For the text-containing cell, return its midpoint in (x, y) coordinate format. 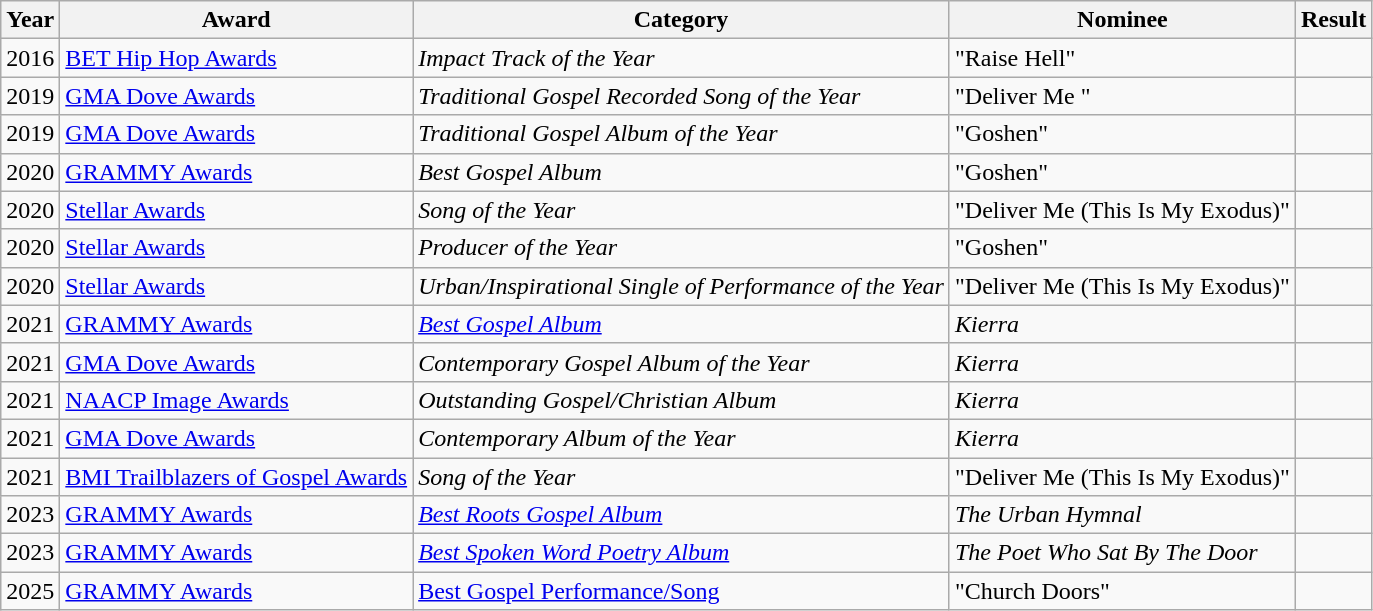
Contemporary Gospel Album of the Year (682, 362)
NAACP Image Awards (236, 400)
2025 (30, 591)
Producer of the Year (682, 248)
Outstanding Gospel/Christian Album (682, 400)
"Deliver Me " (1122, 96)
The Poet Who Sat By The Door (1122, 553)
Best Spoken Word Poetry Album (682, 553)
Best Gospel Performance/Song (682, 591)
The Urban Hymnal (1122, 515)
BMI Trailblazers of Gospel Awards (236, 477)
Result (1333, 20)
Urban/Inspirational Single of Performance of the Year (682, 286)
BET Hip Hop Awards (236, 58)
Impact Track of the Year (682, 58)
Category (682, 20)
Award (236, 20)
Year (30, 20)
Contemporary Album of the Year (682, 438)
"Raise Hell" (1122, 58)
Traditional Gospel Album of the Year (682, 134)
Nominee (1122, 20)
Traditional Gospel Recorded Song of the Year (682, 96)
2016 (30, 58)
"Church Doors" (1122, 591)
Best Roots Gospel Album (682, 515)
